Capture the cell that displays the provided text and extract its [X, Y] central coordinate. 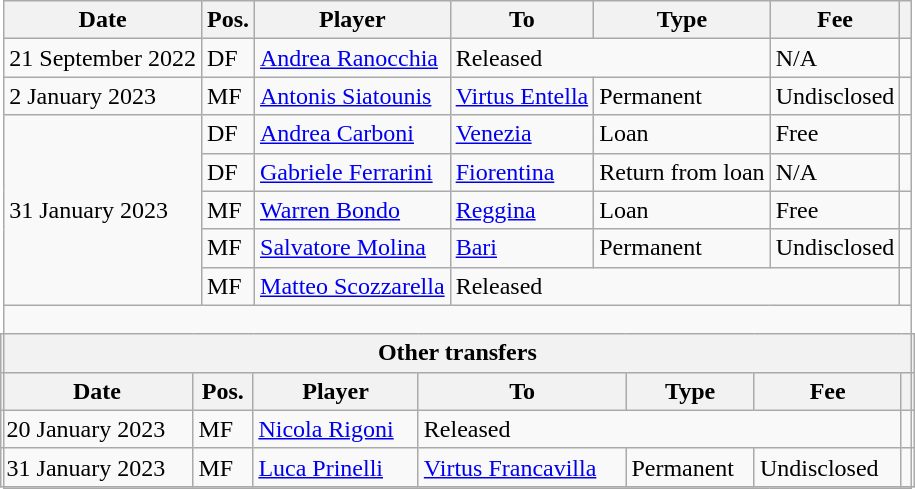
Luca Prinelli [336, 467]
Reggina [522, 210]
Return from loan [682, 172]
Warren Bondo [353, 210]
20 January 2023 [97, 429]
Other transfers [458, 353]
Virtus Francavilla [522, 467]
Venezia [522, 134]
Antonis Siatounis [353, 96]
2 January 2023 [103, 96]
Fiorentina [522, 172]
Bari [522, 248]
Andrea Ranocchia [353, 58]
Andrea Carboni [353, 134]
Matteo Scozzarella [353, 286]
Virtus Entella [522, 96]
Gabriele Ferrarini [353, 172]
Nicola Rigoni [336, 429]
Salvatore Molina [353, 248]
21 September 2022 [103, 58]
